Scan for the cell matching the given text and deliver its [x, y] coordinate at center. 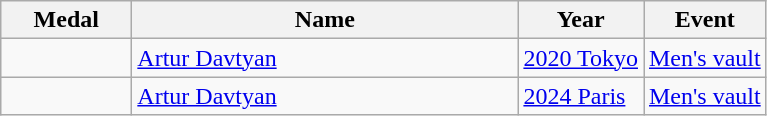
Medal [66, 20]
Year [581, 20]
Name [325, 20]
2020 Tokyo [581, 58]
2024 Paris [581, 96]
Event [706, 20]
